Determine the (x, y) coordinate at the center of the cell enclosing the given text.  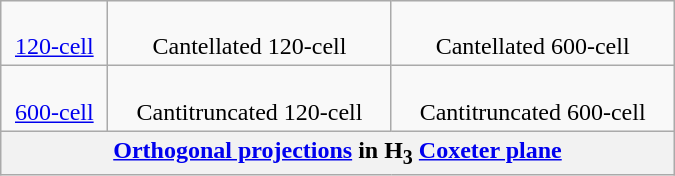
Cantitruncated 600-cell (532, 98)
600-cell (54, 98)
Cantellated 120-cell (250, 34)
Orthogonal projections in H3 Coxeter plane (338, 153)
120-cell (54, 34)
Cantitruncated 120-cell (250, 98)
Cantellated 600-cell (532, 34)
